Capture the cell that displays the provided text and extract its [X, Y] central coordinate. 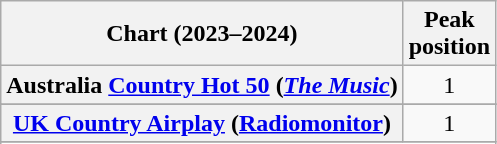
UK Country Airplay (Radiomonitor) [202, 123]
Chart (2023–2024) [202, 34]
Peakposition [449, 34]
Australia Country Hot 50 (The Music) [202, 85]
